Pinpoint the cell where the given text exists, returning its [x, y] midpoint coordinate. 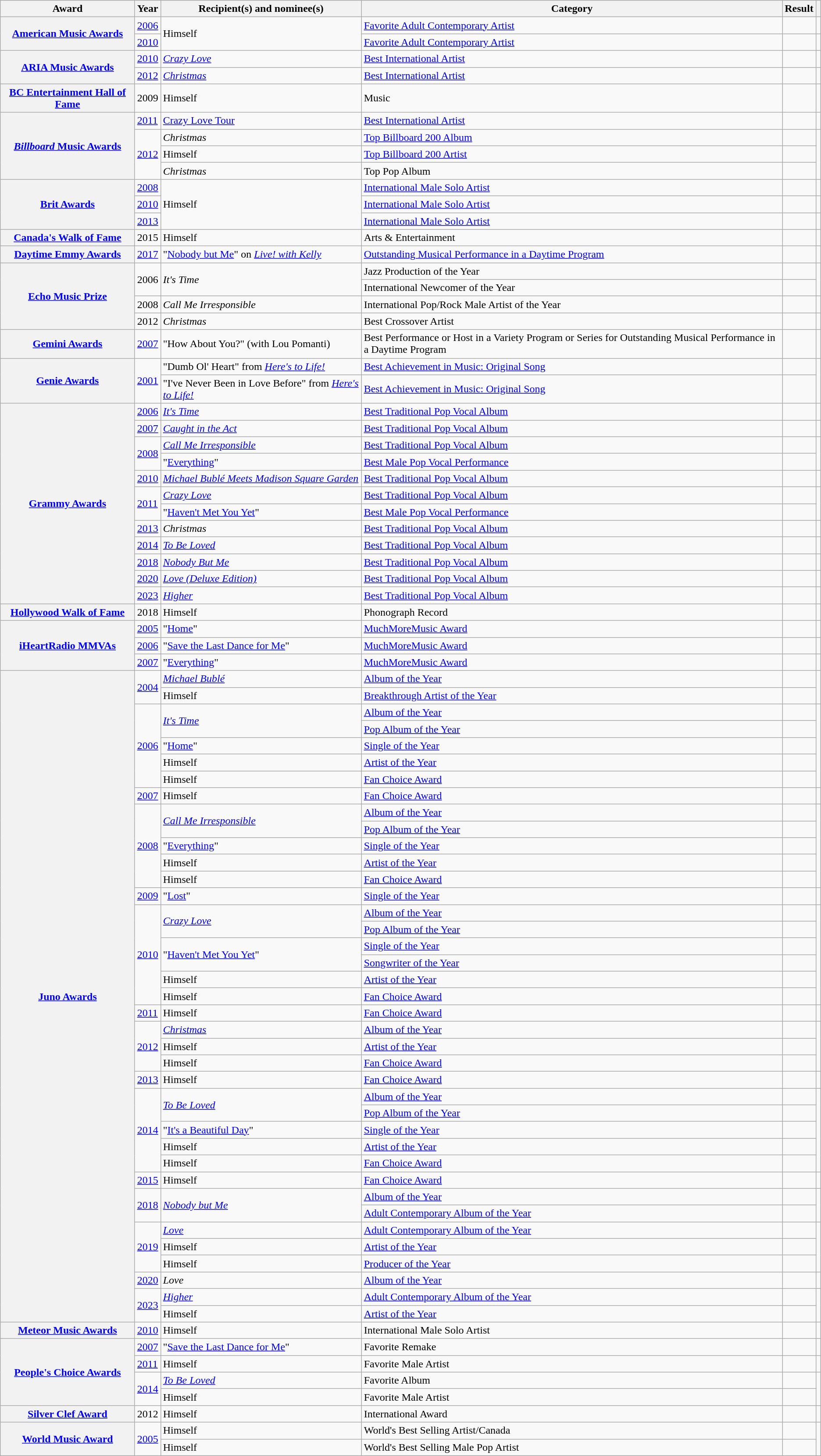
Outstanding Musical Performance in a Daytime Program [572, 255]
World's Best Selling Artist/Canada [572, 1431]
Year [147, 9]
People's Choice Awards [68, 1372]
American Music Awards [68, 34]
Caught in the Act [261, 428]
"How About You?" (with Lou Pomanti) [261, 344]
Gemini Awards [68, 344]
Daytime Emmy Awards [68, 255]
Jazz Production of the Year [572, 271]
Phonograph Record [572, 612]
BC Entertainment Hall of Fame [68, 98]
Award [68, 9]
Arts & Entertainment [572, 238]
Canada's Walk of Fame [68, 238]
Music [572, 98]
International Award [572, 1414]
Breakthrough Artist of the Year [572, 696]
Billboard Music Awards [68, 146]
Songwriter of the Year [572, 963]
Nobody But Me [261, 562]
Top Pop Album [572, 171]
Brit Awards [68, 204]
Top Billboard 200 Album [572, 137]
Meteor Music Awards [68, 1330]
Favorite Album [572, 1381]
2001 [147, 381]
International Pop/Rock Male Artist of the Year [572, 305]
Recipient(s) and nominee(s) [261, 9]
"I've Never Been in Love Before" from Here's to Life! [261, 389]
"It's a Beautiful Day" [261, 1130]
"Dumb Ol' Heart" from Here's to Life! [261, 366]
International Newcomer of the Year [572, 288]
Producer of the Year [572, 1263]
Echo Music Prize [68, 296]
2017 [147, 255]
Result [799, 9]
Nobody but Me [261, 1205]
iHeartRadio MMVAs [68, 646]
Genie Awards [68, 381]
Favorite Remake [572, 1347]
Best Performance or Host in a Variety Program or Series for Outstanding Musical Performance in a Daytime Program [572, 344]
"Nobody but Me" on Live! with Kelly [261, 255]
Grammy Awards [68, 504]
Michael Bublé Meets Madison Square Garden [261, 478]
Hollywood Walk of Fame [68, 612]
2004 [147, 687]
2019 [147, 1247]
"Lost" [261, 896]
World Music Award [68, 1439]
Love (Deluxe Edition) [261, 579]
Top Billboard 200 Artist [572, 154]
Juno Awards [68, 996]
World's Best Selling Male Pop Artist [572, 1447]
Michael Bublé [261, 679]
Category [572, 9]
ARIA Music Awards [68, 67]
Silver Clef Award [68, 1414]
Crazy Love Tour [261, 121]
Best Crossover Artist [572, 321]
